Detect which cell encompasses the target text, then output its (x, y) center coordinate. 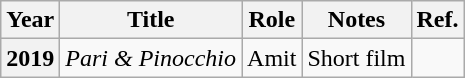
Role (272, 20)
Title (151, 20)
Notes (356, 20)
Ref. (438, 20)
2019 (30, 58)
Year (30, 20)
Pari & Pinocchio (151, 58)
Amit (272, 58)
Short film (356, 58)
